Detect which cell encompasses the target text, then output its [X, Y] center coordinate. 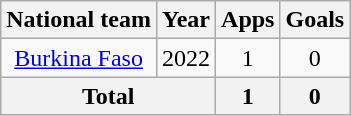
Year [186, 20]
Burkina Faso [79, 58]
2022 [186, 58]
Total [108, 96]
Apps [248, 20]
Goals [315, 20]
National team [79, 20]
